Scan for the cell matching the given text and deliver its [X, Y] coordinate at center. 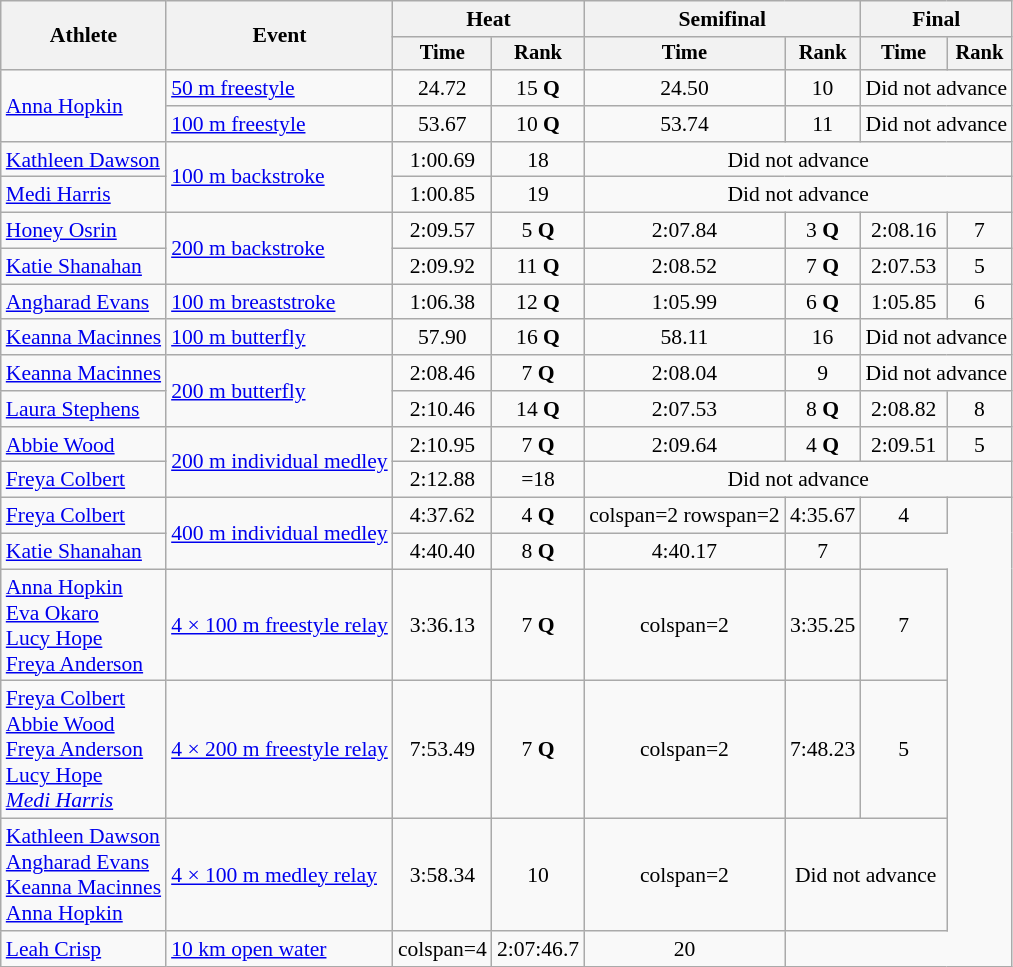
400 m individual medley [280, 534]
2:12.88 [442, 480]
4 [904, 516]
Medi Harris [84, 195]
=18 [538, 480]
Freya ColbertAbbie WoodFreya AndersonLucy HopeMedi Harris [84, 750]
4:37.62 [442, 516]
2:07:46.7 [538, 949]
Kathleen Dawson [84, 160]
53.74 [684, 124]
Kathleen DawsonAngharad EvansKeanna MacinnesAnna Hopkin [84, 875]
20 [684, 949]
1:05.99 [684, 302]
57.90 [442, 338]
19 [538, 195]
58.11 [684, 338]
2:09.92 [442, 267]
colspan=2 rowspan=2 [684, 516]
1:05.85 [904, 302]
9 [823, 373]
Anna HopkinEva OkaroLucy HopeFreya Anderson [84, 625]
2:08.04 [684, 373]
4:40.40 [442, 552]
24.50 [684, 88]
3 Q [823, 231]
100 m backstroke [280, 178]
11 Q [538, 267]
100 m butterfly [280, 338]
53.67 [442, 124]
Athlete [84, 36]
4 × 100 m freestyle relay [280, 625]
Anna Hopkin [84, 106]
200 m individual medley [280, 462]
100 m breaststroke [280, 302]
2:08.16 [904, 231]
7:53.49 [442, 750]
2:08.82 [904, 409]
2:09.51 [904, 445]
3:35.25 [823, 625]
Abbie Wood [84, 445]
Semifinal [722, 19]
6 [980, 302]
1:06.38 [442, 302]
2:10.95 [442, 445]
1:00.85 [442, 195]
6 Q [823, 302]
15 Q [538, 88]
Final [937, 19]
3:58.34 [442, 875]
5 Q [538, 231]
Event [280, 36]
4:40.17 [684, 552]
7:48.23 [823, 750]
16 Q [538, 338]
11 [823, 124]
14 Q [538, 409]
200 m butterfly [280, 390]
10 km open water [280, 949]
4 × 200 m freestyle relay [280, 750]
18 [538, 160]
Leah Crisp [84, 949]
12 Q [538, 302]
Heat [488, 19]
2:09.64 [684, 445]
2:07.84 [684, 231]
1:00.69 [442, 160]
4 × 100 m medley relay [280, 875]
2:08.52 [684, 267]
4:35.67 [823, 516]
Honey Osrin [84, 231]
50 m freestyle [280, 88]
2:09.57 [442, 231]
2:10.46 [442, 409]
colspan=4 [442, 949]
8 [980, 409]
3:36.13 [442, 625]
Angharad Evans [84, 302]
100 m freestyle [280, 124]
10 Q [538, 124]
16 [823, 338]
Laura Stephens [84, 409]
24.72 [442, 88]
200 m backstroke [280, 248]
2:08.46 [442, 373]
